From the cell containing the given text, extract its center point as [x, y] coordinate. 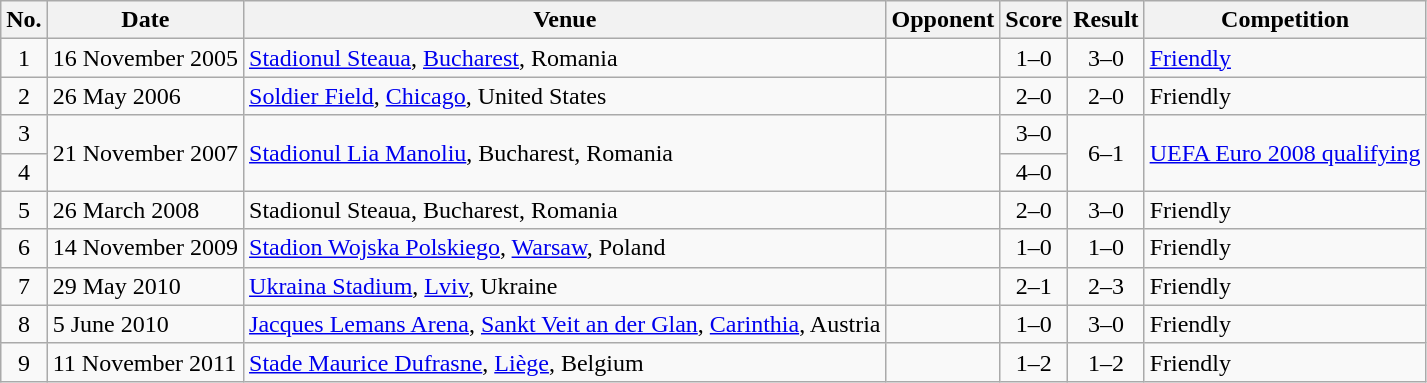
6–1 [1106, 153]
2 [24, 96]
Stadion Wojska Polskiego, Warsaw, Poland [565, 248]
Stadionul Lia Manoliu, Bucharest, Romania [565, 153]
14 November 2009 [145, 248]
2–1 [1034, 286]
4–0 [1034, 172]
Stade Maurice Dufrasne, Liège, Belgium [565, 362]
No. [24, 20]
21 November 2007 [145, 153]
Result [1106, 20]
7 [24, 286]
1 [24, 58]
16 November 2005 [145, 58]
26 May 2006 [145, 96]
Score [1034, 20]
11 November 2011 [145, 362]
9 [24, 362]
Soldier Field, Chicago, United States [565, 96]
UEFA Euro 2008 qualifying [1285, 153]
6 [24, 248]
Jacques Lemans Arena, Sankt Veit an der Glan, Carinthia, Austria [565, 324]
Venue [565, 20]
Date [145, 20]
29 May 2010 [145, 286]
Opponent [943, 20]
2–3 [1106, 286]
5 [24, 210]
4 [24, 172]
Ukraina Stadium, Lviv, Ukraine [565, 286]
3 [24, 134]
Competition [1285, 20]
26 March 2008 [145, 210]
5 June 2010 [145, 324]
8 [24, 324]
